Locate the cell with the specified text and output its (X, Y) center coordinate. 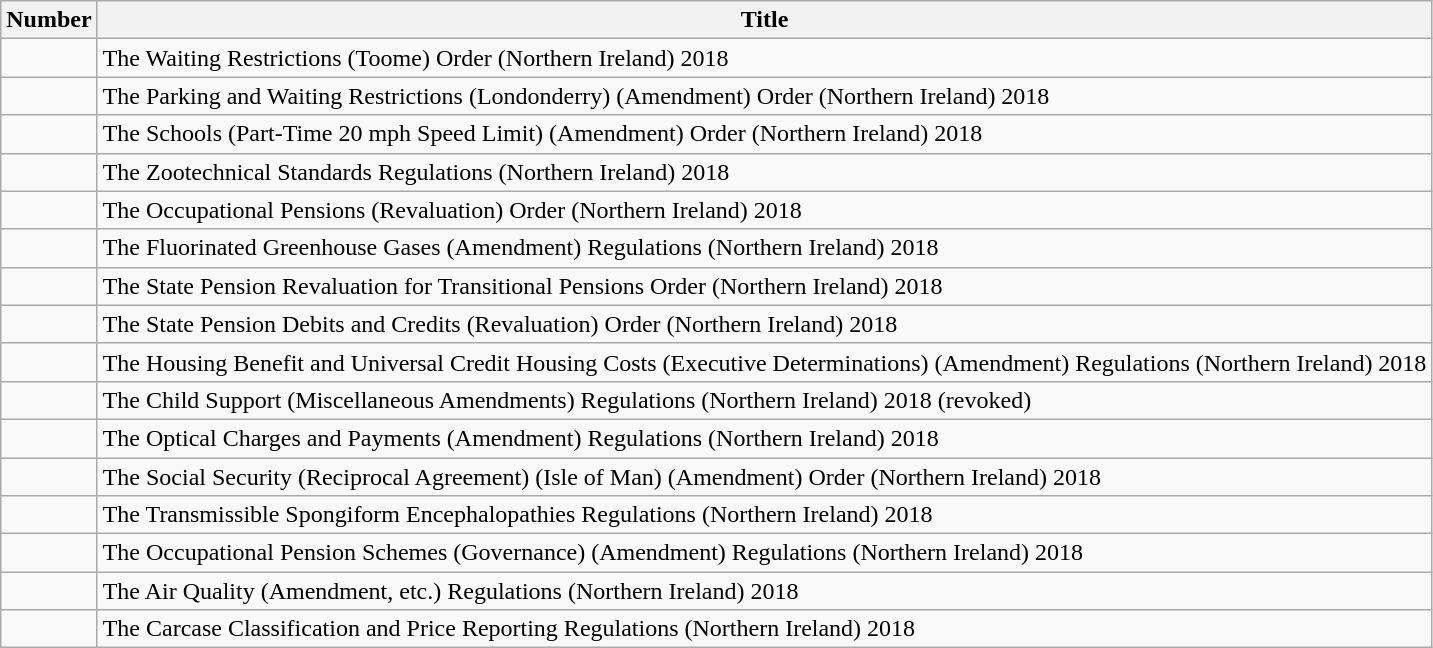
The Transmissible Spongiform Encephalopathies Regulations (Northern Ireland) 2018 (764, 515)
The State Pension Debits and Credits (Revaluation) Order (Northern Ireland) 2018 (764, 324)
Number (49, 20)
The Social Security (Reciprocal Agreement) (Isle of Man) (Amendment) Order (Northern Ireland) 2018 (764, 477)
The Carcase Classification and Price Reporting Regulations (Northern Ireland) 2018 (764, 629)
The Optical Charges and Payments (Amendment) Regulations (Northern Ireland) 2018 (764, 438)
The Waiting Restrictions (Toome) Order (Northern Ireland) 2018 (764, 58)
The Parking and Waiting Restrictions (Londonderry) (Amendment) Order (Northern Ireland) 2018 (764, 96)
The Air Quality (Amendment, etc.) Regulations (Northern Ireland) 2018 (764, 591)
The Zootechnical Standards Regulations (Northern Ireland) 2018 (764, 172)
The Schools (Part-Time 20 mph Speed Limit) (Amendment) Order (Northern Ireland) 2018 (764, 134)
The State Pension Revaluation for Transitional Pensions Order (Northern Ireland) 2018 (764, 286)
The Fluorinated Greenhouse Gases (Amendment) Regulations (Northern Ireland) 2018 (764, 248)
The Housing Benefit and Universal Credit Housing Costs (Executive Determinations) (Amendment) Regulations (Northern Ireland) 2018 (764, 362)
The Occupational Pension Schemes (Governance) (Amendment) Regulations (Northern Ireland) 2018 (764, 553)
The Occupational Pensions (Revaluation) Order (Northern Ireland) 2018 (764, 210)
Title (764, 20)
The Child Support (Miscellaneous Amendments) Regulations (Northern Ireland) 2018 (revoked) (764, 400)
